For the text-containing cell, return its midpoint in (X, Y) coordinate format. 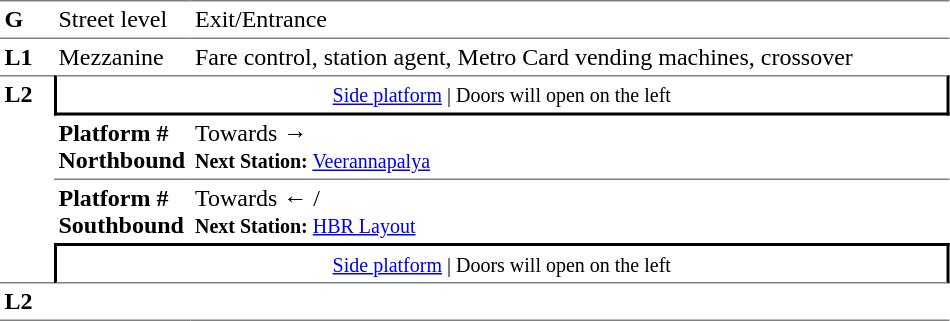
Exit/Entrance (570, 20)
Towards → Next Station: Veerannapalya (570, 148)
Mezzanine (122, 57)
Street level (122, 20)
Platform #Southbound (122, 212)
G (27, 20)
Fare control, station agent, Metro Card vending machines, crossover (570, 57)
Towards ← / Next Station: HBR Layout (570, 212)
Platform #Northbound (122, 148)
L1 (27, 57)
L2 (27, 179)
